Output the [X, Y] coordinate of the center of the cell containing the given text.  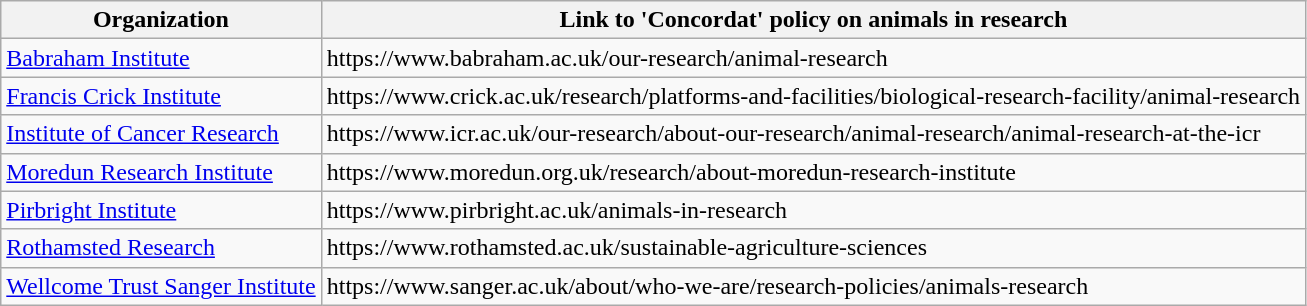
Institute of Cancer Research [161, 134]
Babraham Institute [161, 58]
https://www.sanger.ac.uk/about/who-we-are/research-policies/animals-research [813, 286]
Rothamsted Research [161, 248]
https://www.babraham.ac.uk/our-research/animal-research [813, 58]
Moredun Research Institute [161, 172]
https://www.crick.ac.uk/research/platforms-and-facilities/biological-research-facility/animal-research [813, 96]
https://www.icr.ac.uk/our-research/about-our-research/animal-research/animal-research-at-the-icr [813, 134]
Pirbright Institute [161, 210]
https://www.pirbright.ac.uk/animals-in-research [813, 210]
Organization [161, 20]
Link to 'Concordat' policy on animals in research [813, 20]
https://www.moredun.org.uk/research/about-moredun-research-institute [813, 172]
https://www.rothamsted.ac.uk/sustainable-agriculture-sciences [813, 248]
Francis Crick Institute [161, 96]
Wellcome Trust Sanger Institute [161, 286]
